Output the (x, y) coordinate of the center of the cell containing the given text.  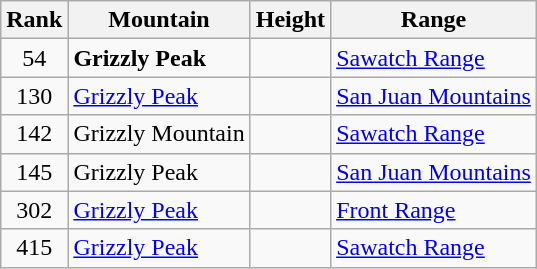
130 (34, 96)
302 (34, 210)
145 (34, 172)
Mountain (159, 20)
Height (290, 20)
415 (34, 248)
54 (34, 58)
Front Range (434, 210)
Rank (34, 20)
142 (34, 134)
Grizzly Mountain (159, 134)
Range (434, 20)
